Detect which cell encompasses the target text, then output its [X, Y] center coordinate. 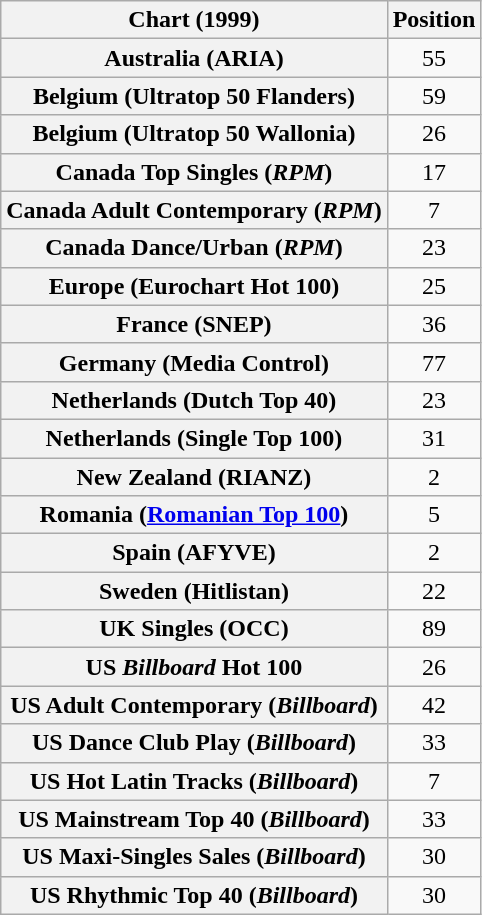
36 [434, 324]
UK Singles (OCC) [194, 629]
22 [434, 591]
US Billboard Hot 100 [194, 667]
Position [434, 20]
Netherlands (Single Top 100) [194, 438]
5 [434, 515]
Germany (Media Control) [194, 362]
Europe (Eurochart Hot 100) [194, 286]
France (SNEP) [194, 324]
Sweden (Hitlistan) [194, 591]
New Zealand (RIANZ) [194, 477]
US Maxi-Singles Sales (Billboard) [194, 857]
US Adult Contemporary (Billboard) [194, 705]
42 [434, 705]
Belgium (Ultratop 50 Wallonia) [194, 134]
US Rhythmic Top 40 (Billboard) [194, 895]
Canada Dance/Urban (RPM) [194, 248]
Chart (1999) [194, 20]
Spain (AFYVE) [194, 553]
55 [434, 58]
25 [434, 286]
Romania (Romanian Top 100) [194, 515]
Belgium (Ultratop 50 Flanders) [194, 96]
59 [434, 96]
Canada Top Singles (RPM) [194, 172]
89 [434, 629]
Australia (ARIA) [194, 58]
Netherlands (Dutch Top 40) [194, 400]
77 [434, 362]
US Mainstream Top 40 (Billboard) [194, 819]
US Hot Latin Tracks (Billboard) [194, 781]
US Dance Club Play (Billboard) [194, 743]
31 [434, 438]
17 [434, 172]
Canada Adult Contemporary (RPM) [194, 210]
